Identify which cell holds the provided text, then report its [X, Y] central coordinate. 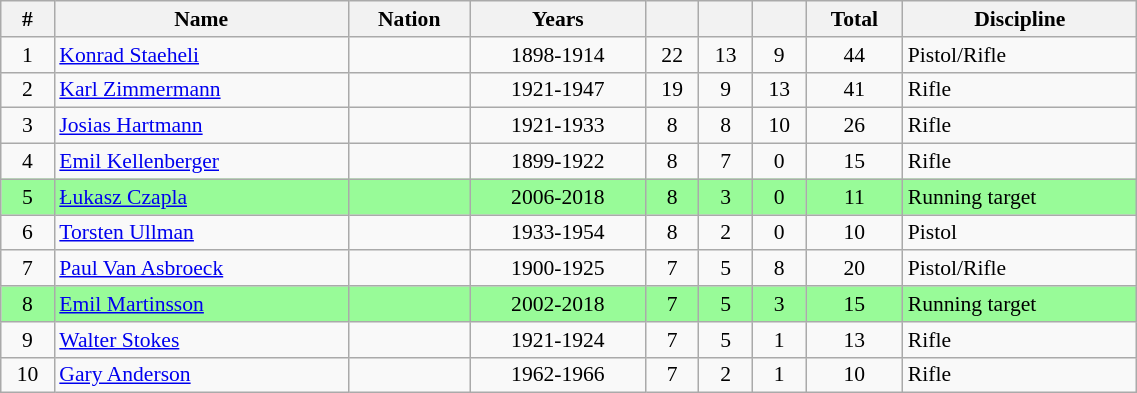
1899-1922 [558, 162]
Konrad Staeheli [201, 55]
Pistol [1020, 233]
1921-1933 [558, 126]
Josias Hartmann [201, 126]
26 [854, 126]
41 [854, 90]
1933-1954 [558, 233]
Walter Stokes [201, 340]
# [28, 19]
Years [558, 19]
Łukasz Czapla [201, 197]
1900-1925 [558, 269]
2006-2018 [558, 197]
1921-1924 [558, 340]
2002-2018 [558, 304]
Paul Van Asbroeck [201, 269]
Name [201, 19]
4 [28, 162]
6 [28, 233]
11 [854, 197]
20 [854, 269]
Gary Anderson [201, 375]
19 [672, 90]
Total [854, 19]
1921-1947 [558, 90]
Nation [409, 19]
Discipline [1020, 19]
Emil Martinsson [201, 304]
Torsten Ullman [201, 233]
1898-1914 [558, 55]
22 [672, 55]
44 [854, 55]
Karl Zimmermann [201, 90]
Emil Kellenberger [201, 162]
1962-1966 [558, 375]
